Scan for the cell matching the given text and deliver its [x, y] coordinate at center. 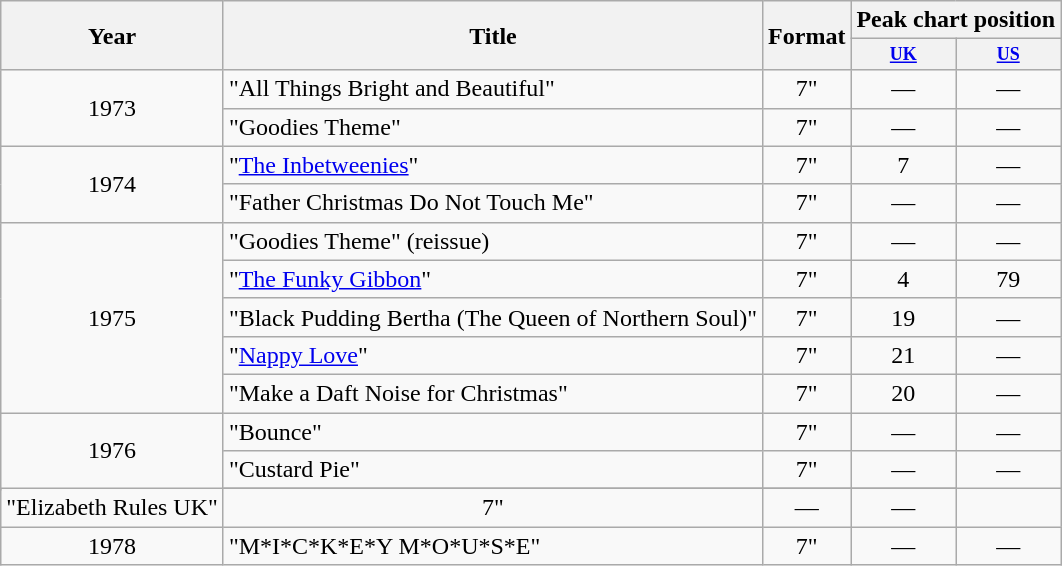
"Make a Daft Noise for Christmas" [492, 393]
1976 [112, 451]
1973 [112, 108]
Format [807, 36]
1978 [112, 546]
4 [904, 279]
UK [904, 54]
21 [904, 355]
"Goodies Theme" [492, 127]
"Custard Pie" [492, 470]
1975 [112, 317]
US [1008, 54]
20 [904, 393]
19 [904, 317]
"M*I*C*K*E*Y M*O*U*S*E" [492, 546]
"Goodies Theme" (reissue) [492, 241]
79 [1008, 279]
"Bounce" [492, 432]
"All Things Bright and Beautiful" [492, 89]
"Elizabeth Rules UK" [112, 508]
"The Funky Gibbon" [492, 279]
"Father Christmas Do Not Touch Me" [492, 203]
"Black Pudding Bertha (The Queen of Northern Soul)" [492, 317]
1974 [112, 184]
Title [492, 36]
"Nappy Love" [492, 355]
Peak chart position [956, 20]
"The Inbetweenies" [492, 165]
Year [112, 36]
7 [904, 165]
